Scan for the cell matching the given text and deliver its (X, Y) coordinate at center. 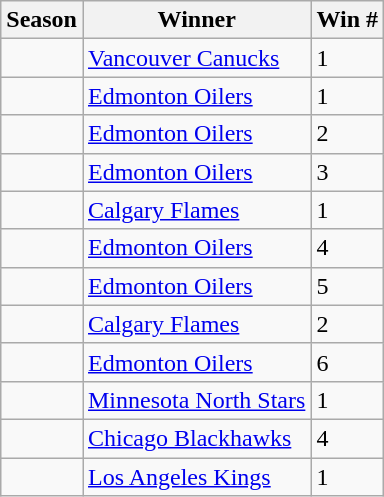
Vancouver Canucks (196, 58)
Season (42, 20)
Win # (348, 20)
5 (348, 286)
6 (348, 362)
Los Angeles Kings (196, 477)
3 (348, 172)
Chicago Blackhawks (196, 438)
Winner (196, 20)
Minnesota North Stars (196, 400)
